Scan for the cell matching the given text and deliver its (X, Y) coordinate at center. 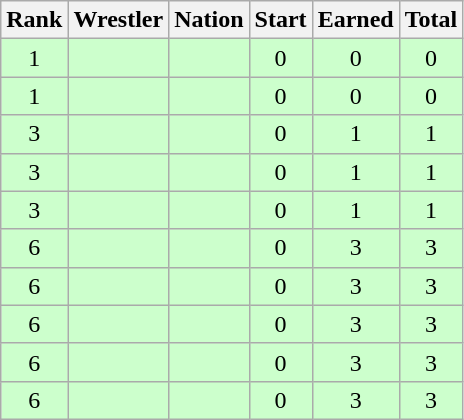
Nation (209, 20)
Start (280, 20)
Earned (356, 20)
Wrestler (118, 20)
Total (431, 20)
Rank (34, 20)
